Search for the cell housing the specified text and yield its [x, y] center coordinate. 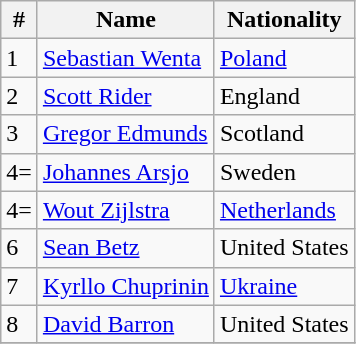
Ukraine [284, 286]
Netherlands [284, 210]
Scotland [284, 134]
Poland [284, 58]
David Barron [126, 324]
Sebastian Wenta [126, 58]
3 [20, 134]
Gregor Edmunds [126, 134]
2 [20, 96]
Name [126, 20]
Sean Betz [126, 248]
# [20, 20]
7 [20, 286]
Sweden [284, 172]
1 [20, 58]
6 [20, 248]
Scott Rider [126, 96]
Nationality [284, 20]
Johannes Arsjo [126, 172]
Kyrllo Chuprinin [126, 286]
8 [20, 324]
England [284, 96]
Wout Zijlstra [126, 210]
